Locate the cell with the specified text and output its (x, y) center coordinate. 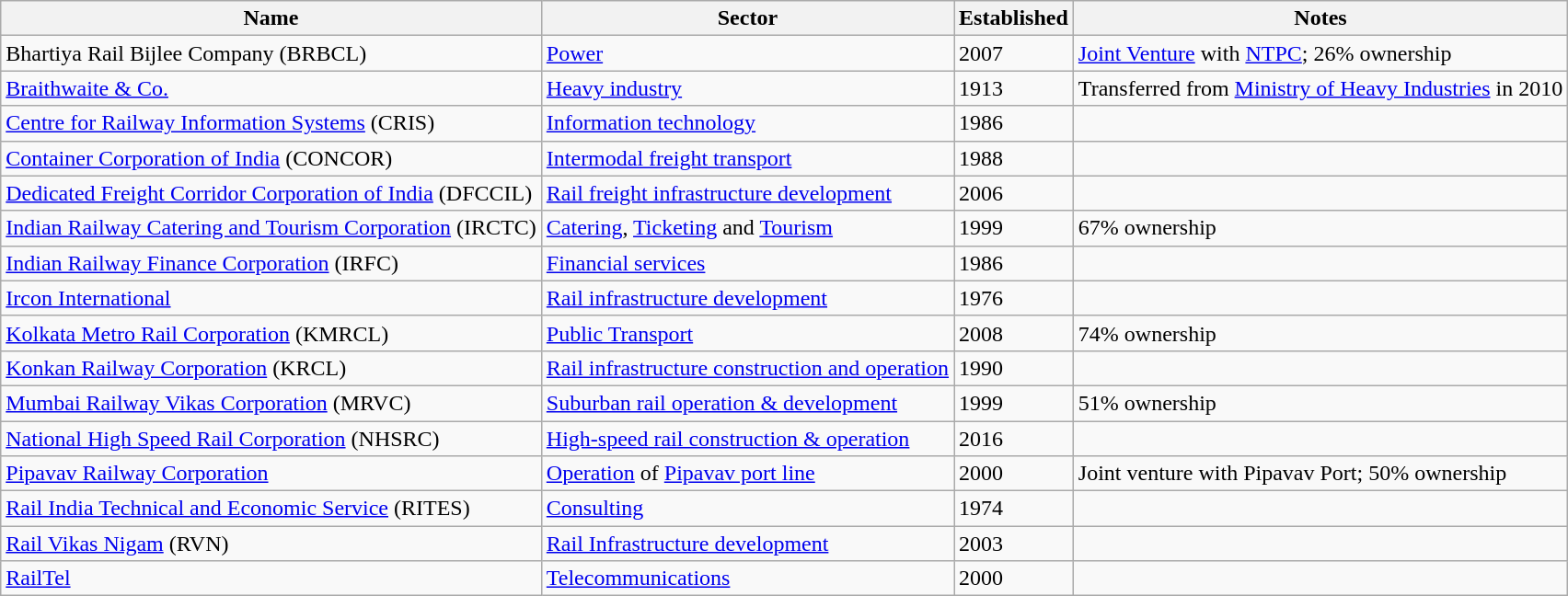
74% ownership (1320, 333)
Rail freight infrastructure development (747, 193)
High-speed rail construction & operation (747, 439)
Intermodal freight transport (747, 158)
Rail Vikas Nigam (RVN) (271, 544)
Mumbai Railway Vikas Corporation (MRVC) (271, 403)
2007 (1014, 53)
1913 (1014, 88)
Joint Venture with NTPC; 26% ownership (1320, 53)
Heavy industry (747, 88)
Suburban rail operation & development (747, 403)
2003 (1014, 544)
1976 (1014, 298)
1974 (1014, 509)
2008 (1014, 333)
Ircon International (271, 298)
Catering, Ticketing and Tourism (747, 228)
Kolkata Metro Rail Corporation (KMRCL) (271, 333)
Sector (747, 18)
Established (1014, 18)
National High Speed Rail Corporation (NHSRC) (271, 439)
Name (271, 18)
Centre for Railway Information Systems (CRIS) (271, 123)
Indian Railway Catering and Tourism Corporation (IRCTC) (271, 228)
Information technology (747, 123)
Container Corporation of India (CONCOR) (271, 158)
2006 (1014, 193)
Transferred from Ministry of Heavy Industries in 2010 (1320, 88)
Consulting (747, 509)
Rail infrastructure construction and operation (747, 368)
67% ownership (1320, 228)
1990 (1014, 368)
Rail infrastructure development (747, 298)
Konkan Railway Corporation (KRCL) (271, 368)
Rail India Technical and Economic Service (RITES) (271, 509)
Public Transport (747, 333)
Telecommunications (747, 579)
Rail Infrastructure development (747, 544)
Operation of Pipavav port line (747, 474)
2016 (1014, 439)
Bhartiya Rail Bijlee Company (BRBCL) (271, 53)
51% ownership (1320, 403)
Notes (1320, 18)
1988 (1014, 158)
RailTel (271, 579)
Braithwaite & Co. (271, 88)
Indian Railway Finance Corporation (IRFC) (271, 263)
Pipavav Railway Corporation (271, 474)
Dedicated Freight Corridor Corporation of India (DFCCIL) (271, 193)
Power (747, 53)
Joint venture with Pipavav Port; 50% ownership (1320, 474)
Financial services (747, 263)
